Pinpoint the cell where the given text exists, returning its [X, Y] midpoint coordinate. 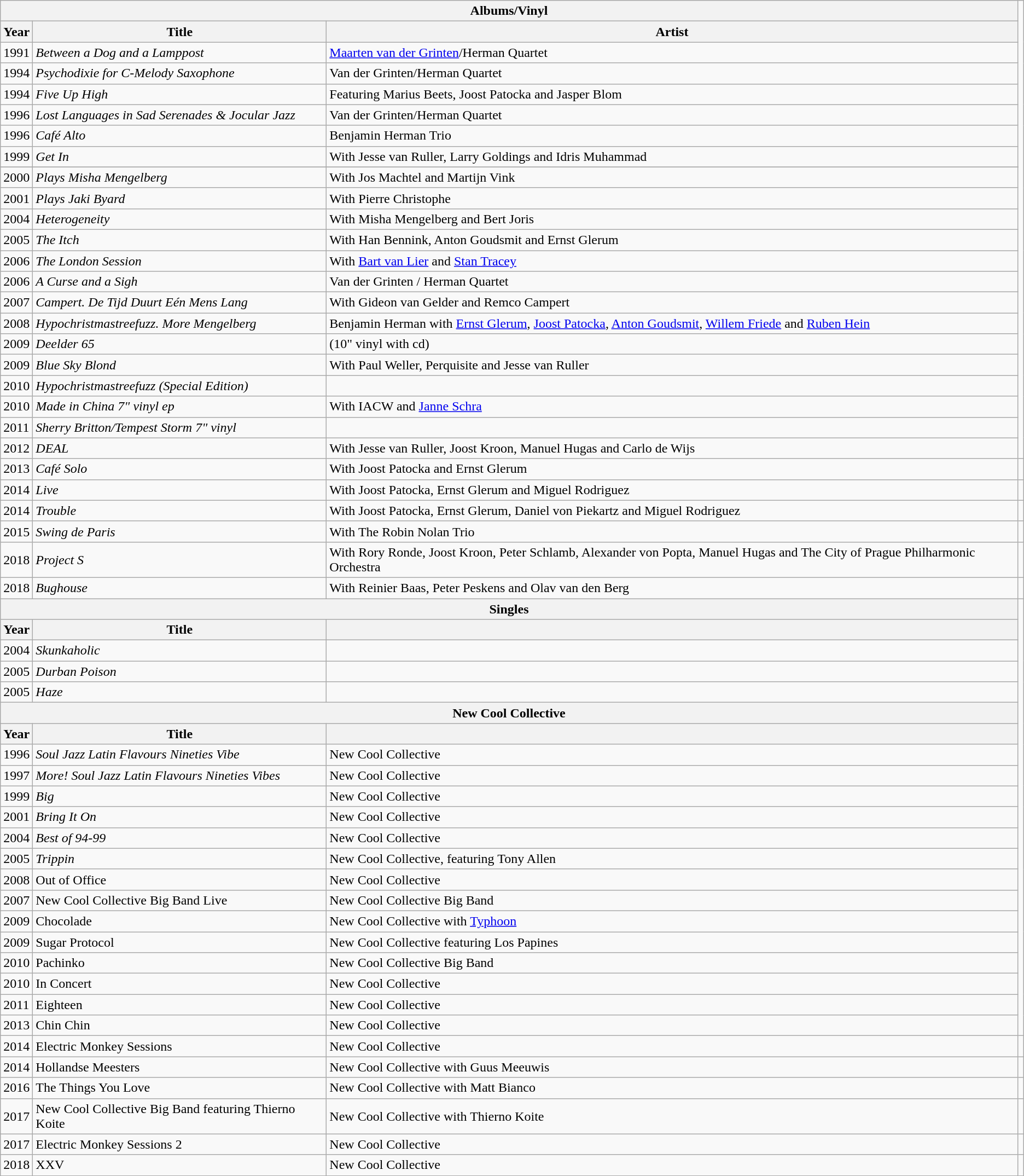
Benjamin Herman Trio [672, 136]
Electric Monkey Sessions 2 [179, 1144]
New Cool Collective Big Band featuring Thierno Koite [179, 1116]
With Rory Ronde, Joost Kroon, Peter Schlamb, Alexander von Popta, Manuel Hugas and The City of Prague Philharmonic Orchestra [672, 559]
The Itch [179, 240]
New Cool Collective Big Band Live [179, 900]
Plays Misha Mengelberg [179, 177]
With Joost Patocka, Ernst Glerum and Miguel Rodriguez [672, 490]
New Cool Collective with Matt Bianco [672, 1088]
Café Solo [179, 469]
In Concert [179, 984]
Sherry Britton/Tempest Storm 7" vinyl [179, 427]
New Cool Collective with Typhoon [672, 921]
With IACW and Janne Schra [672, 407]
Van der Grinten / Herman Quartet [672, 282]
Pachinko [179, 963]
Singles [509, 609]
Out of Office [179, 879]
With Reinier Baas, Peter Peskens and Olav van den Berg [672, 588]
With Joost Patocka and Ernst Glerum [672, 469]
Five Up High [179, 94]
With Bart van Lier and Stan Tracey [672, 261]
Haze [179, 692]
Hypochristmastreefuzz (Special Edition) [179, 386]
Project S [179, 559]
2012 [16, 448]
2000 [16, 177]
A Curse and a Sigh [179, 282]
Deelder 65 [179, 344]
Psychodixie for C-Melody Saxophone [179, 73]
Trouble [179, 511]
New Cool Collective with Thierno Koite [672, 1116]
With Paul Weller, Perquisite and Jesse van Ruller [672, 365]
Get In [179, 157]
Soul Jazz Latin Flavours Nineties Vibe [179, 755]
Maarten van der Grinten/Herman Quartet [672, 53]
New Cool Collective with Guus Meeuwis [672, 1067]
Between a Dog and a Lamppost [179, 53]
Trippin [179, 859]
Chocolade [179, 921]
1997 [16, 775]
Live [179, 490]
Best of 94-99 [179, 838]
Electric Monkey Sessions [179, 1046]
Blue Sky Blond [179, 365]
With Han Bennink, Anton Goudsmit and Ernst Glerum [672, 240]
Skunkaholic [179, 651]
New Cool Collective, featuring Tony Allen [672, 859]
With Pierre Christophe [672, 198]
With The Robin Nolan Trio [672, 531]
Sugar Protocol [179, 942]
Eighteen [179, 1005]
1991 [16, 53]
Chin Chin [179, 1026]
Durban Poison [179, 671]
Featuring Marius Beets, Joost Patocka and Jasper Blom [672, 94]
With Jesse van Ruller, Joost Kroon, Manuel Hugas and Carlo de Wijs [672, 448]
With Jos Machtel and Martijn Vink [672, 177]
2016 [16, 1088]
Campert. De Tijd Duurt Eén Mens Lang [179, 303]
Swing de Paris [179, 531]
Albums/Vinyl [509, 11]
Big [179, 796]
The Things You Love [179, 1088]
With Gideon van Gelder and Remco Campert [672, 303]
With Misha Mengelberg and Bert Joris [672, 219]
Bring It On [179, 817]
(10" vinyl with cd) [672, 344]
DEAL [179, 448]
With Joost Patocka, Ernst Glerum, Daniel von Piekartz and Miguel Rodriguez [672, 511]
Hypochristmastreefuzz. More Mengelberg [179, 323]
The London Session [179, 261]
Hollandse Meesters [179, 1067]
XXV [179, 1165]
With Jesse van Ruller, Larry Goldings and Idris Muhammad [672, 157]
Heterogeneity [179, 219]
Made in China 7" vinyl ep [179, 407]
Artist [672, 32]
2015 [16, 531]
Plays Jaki Byard [179, 198]
New Cool Collective featuring Los Papines [672, 942]
Benjamin Herman with Ernst Glerum, Joost Patocka, Anton Goudsmit, Willem Friede and Ruben Hein [672, 323]
Lost Languages in Sad Serenades & Jocular Jazz [179, 115]
Bughouse [179, 588]
More! Soul Jazz Latin Flavours Nineties Vibes [179, 775]
Café Alto [179, 136]
